Extract the [x, y] coordinate from the center of the cell holding the provided text.  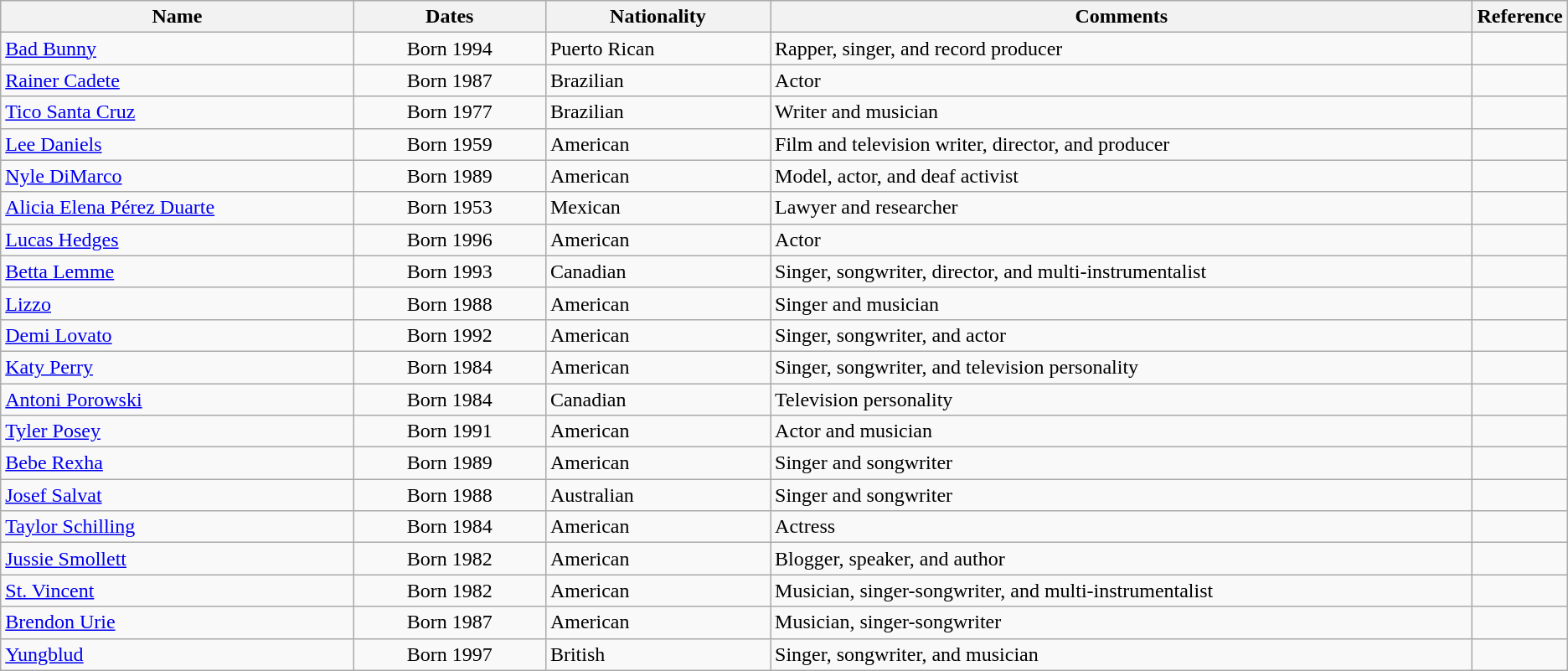
Blogger, speaker, and author [1122, 559]
Born 1977 [449, 112]
Musician, singer-songwriter [1122, 622]
Brendon Urie [178, 622]
British [658, 654]
Writer and musician [1122, 112]
Rapper, singer, and record producer [1122, 49]
Television personality [1122, 400]
Bebe Rexha [178, 463]
Singer, songwriter, director, and multi-instrumentalist [1122, 271]
Reference [1519, 17]
Josef Salvat [178, 495]
Betta Lemme [178, 271]
Tico Santa Cruz [178, 112]
Born 1991 [449, 431]
Lawyer and researcher [1122, 208]
Australian [658, 495]
Antoni Porowski [178, 400]
Born 1953 [449, 208]
Singer, songwriter, and actor [1122, 335]
Comments [1122, 17]
Born 1993 [449, 271]
Lucas Hedges [178, 240]
Name [178, 17]
Bad Bunny [178, 49]
Demi Lovato [178, 335]
Singer, songwriter, and musician [1122, 654]
Born 1994 [449, 49]
Singer, songwriter, and television personality [1122, 367]
Puerto Rican [658, 49]
Lee Daniels [178, 144]
Actor and musician [1122, 431]
Musician, singer-songwriter, and multi-instrumentalist [1122, 591]
Born 1992 [449, 335]
Singer and musician [1122, 303]
Film and television writer, director, and producer [1122, 144]
Rainer Cadete [178, 80]
Dates [449, 17]
Born 1996 [449, 240]
Tyler Posey [178, 431]
Mexican [658, 208]
Model, actor, and deaf activist [1122, 176]
Born 1959 [449, 144]
Yungblud [178, 654]
Actress [1122, 527]
Taylor Schilling [178, 527]
Born 1997 [449, 654]
Nyle DiMarco [178, 176]
St. Vincent [178, 591]
Katy Perry [178, 367]
Alicia Elena Pérez Duarte [178, 208]
Lizzo [178, 303]
Nationality [658, 17]
Jussie Smollett [178, 559]
